Scan for the cell matching the given text and deliver its (X, Y) coordinate at center. 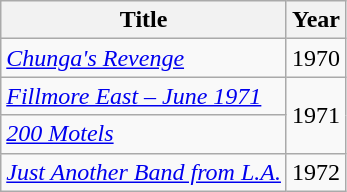
Just Another Band from L.A. (144, 172)
Year (316, 20)
Chunga's Revenge (144, 58)
1971 (316, 115)
Title (144, 20)
1972 (316, 172)
Fillmore East – June 1971 (144, 96)
200 Motels (144, 134)
1970 (316, 58)
